Search for the cell housing the specified text and yield its (X, Y) center coordinate. 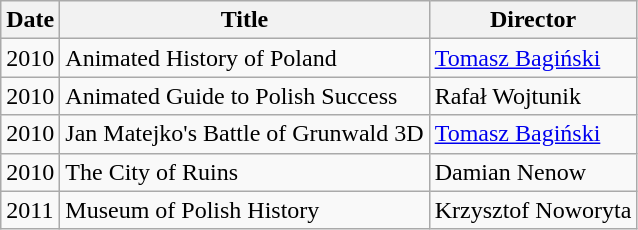
Damian Nenow (533, 172)
Krzysztof Noworyta (533, 210)
The City of Ruins (244, 172)
2011 (30, 210)
Director (533, 20)
Museum of Polish History (244, 210)
Jan Matejko's Battle of Grunwald 3D (244, 134)
Animated Guide to Polish Success (244, 96)
Rafał Wojtunik (533, 96)
Animated History of Poland (244, 58)
Title (244, 20)
Date (30, 20)
